Locate the cell with the specified text and output its (x, y) center coordinate. 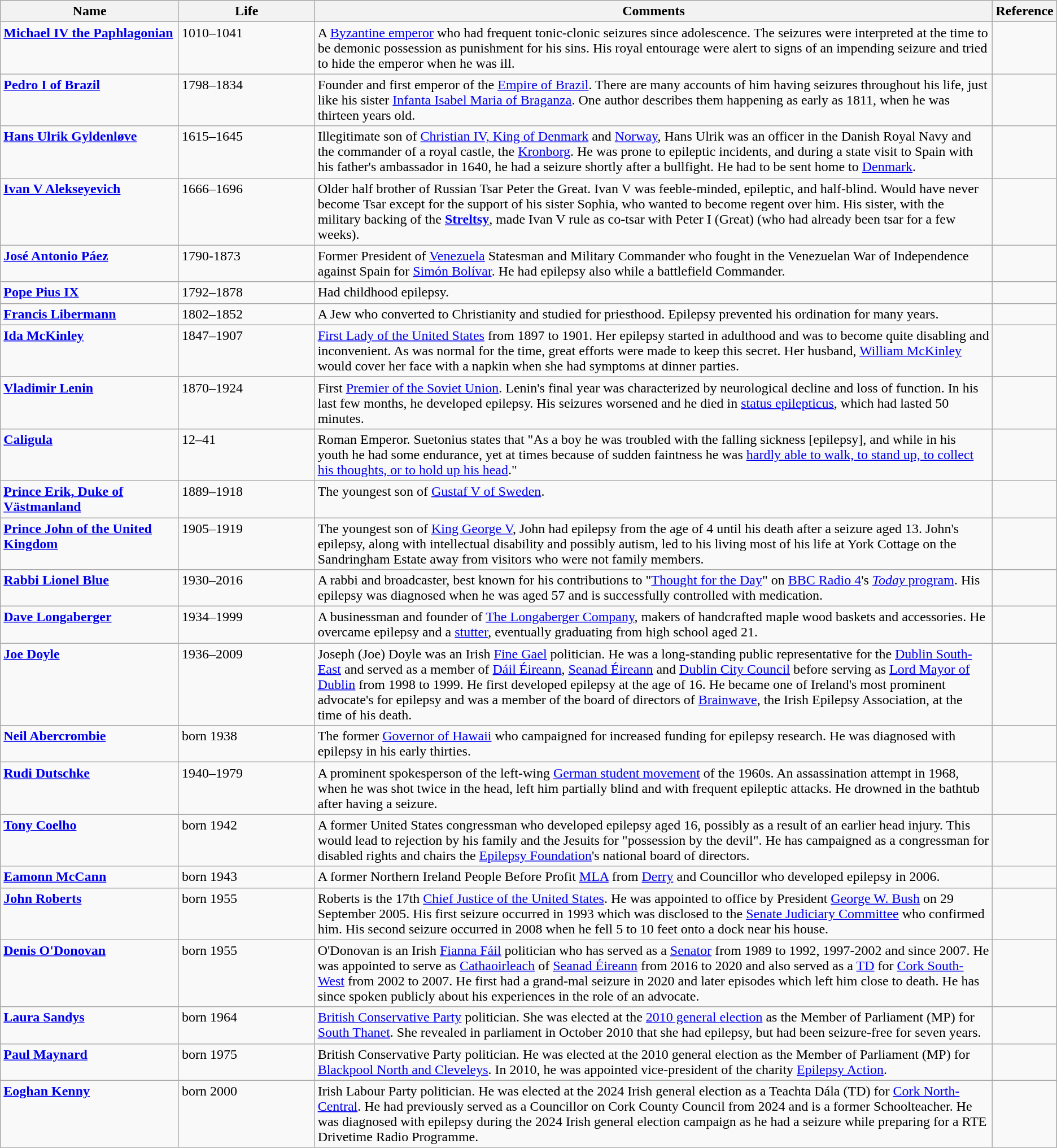
1010–1041 (246, 48)
Joe Doyle (90, 684)
Rudi Dutschke (90, 788)
Name (90, 11)
A Jew who converted to Christianity and studied for priesthood. Epilepsy prevented his ordination for many years. (654, 314)
born 1964 (246, 1025)
born 1975 (246, 1062)
Prince John of the United Kingdom (90, 543)
A former Northern Ireland People Before Profit MLA from Derry and Councillor who developed epilepsy in 2006. (654, 877)
1615–1645 (246, 152)
Reference (1024, 11)
1802–1852 (246, 314)
1930–2016 (246, 588)
born 1942 (246, 840)
The former Governor of Hawaii who campaigned for increased funding for epilepsy research. He was diagnosed with epilepsy in his early thirties. (654, 744)
Paul Maynard (90, 1062)
Prince Erik, Duke of Västmanland (90, 499)
Ida McKinley (90, 351)
John Roberts (90, 914)
1790-1873 (246, 263)
Pope Pius IX (90, 293)
1940–1979 (246, 788)
Dave Longaberger (90, 625)
born 1943 (246, 877)
1936–2009 (246, 684)
Pedro I of Brazil (90, 100)
Caligula (90, 455)
born 1938 (246, 744)
1666–1696 (246, 211)
Eamonn McCann (90, 877)
Vladimir Lenin (90, 403)
1870–1924 (246, 403)
Tony Coelho (90, 840)
1847–1907 (246, 351)
Francis Libermann (90, 314)
1889–1918 (246, 499)
Comments (654, 11)
1934–1999 (246, 625)
Hans Ulrik Gyldenløve (90, 152)
1905–1919 (246, 543)
Michael IV the Paphlagonian (90, 48)
Neil Abercrombie (90, 744)
Life (246, 11)
Rabbi Lionel Blue (90, 588)
Eoghan Kenny (90, 1114)
Laura Sandys (90, 1025)
Denis O'Donovan (90, 974)
born 2000 (246, 1114)
Had childhood epilepsy. (654, 293)
1792–1878 (246, 293)
José Antonio Páez (90, 263)
1798–1834 (246, 100)
12–41 (246, 455)
The youngest son of Gustaf V of Sweden. (654, 499)
Ivan V Alekseyevich (90, 211)
